Capture the cell that displays the provided text and extract its [x, y] central coordinate. 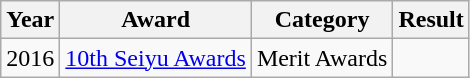
10th Seiyu Awards [156, 58]
Category [322, 20]
2016 [30, 58]
Result [431, 20]
Merit Awards [322, 58]
Year [30, 20]
Award [156, 20]
